Locate the cell with the specified text and output its (x, y) center coordinate. 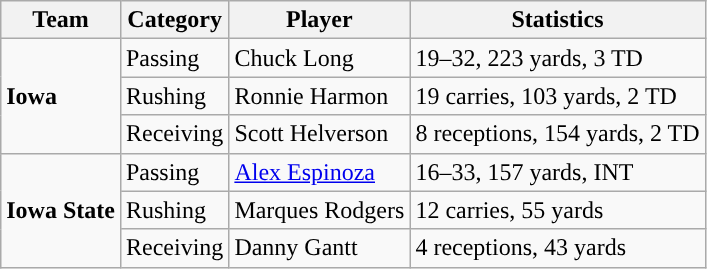
4 receptions, 43 yards (558, 248)
Scott Helverson (320, 134)
Marques Rodgers (320, 210)
12 carries, 55 yards (558, 210)
16–33, 157 yards, INT (558, 172)
19 carries, 103 yards, 2 TD (558, 96)
Iowa State (61, 210)
Category (174, 20)
Ronnie Harmon (320, 96)
8 receptions, 154 yards, 2 TD (558, 134)
Chuck Long (320, 58)
Danny Gantt (320, 248)
Iowa (61, 96)
Statistics (558, 20)
Team (61, 20)
19–32, 223 yards, 3 TD (558, 58)
Alex Espinoza (320, 172)
Player (320, 20)
